From the cell containing the given text, extract its center point as (X, Y) coordinate. 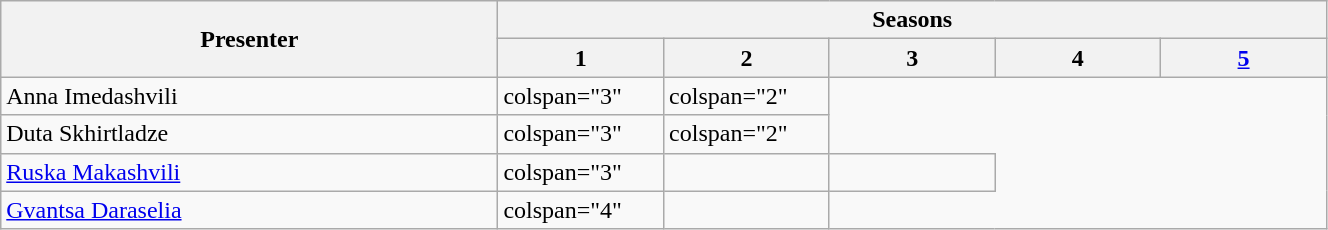
5 (1244, 58)
3 (912, 58)
Ruska Makashvili (250, 172)
4 (1078, 58)
Anna Imedashvili (250, 96)
Duta Skhirtladze (250, 134)
Presenter (250, 39)
colspan="4" (581, 210)
Seasons (912, 20)
Gvantsa Daraselia (250, 210)
2 (747, 58)
1 (581, 58)
